Find where the given text appears and provide that cell's center as (x, y) coordinate. 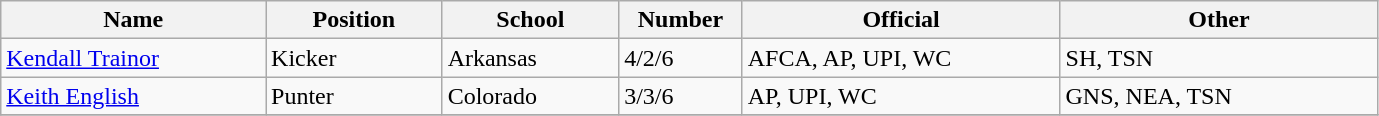
Kicker (354, 58)
4/2/6 (681, 58)
Arkansas (530, 58)
Name (134, 20)
Kendall Trainor (134, 58)
GNS, NEA, TSN (1219, 96)
3/3/6 (681, 96)
AFCA, AP, UPI, WC (901, 58)
Colorado (530, 96)
Number (681, 20)
AP, UPI, WC (901, 96)
SH, TSN (1219, 58)
Other (1219, 20)
Official (901, 20)
Position (354, 20)
Keith English (134, 96)
Punter (354, 96)
School (530, 20)
